Identify which cell holds the provided text, then report its [X, Y] central coordinate. 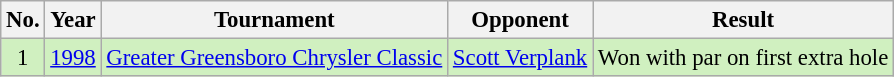
Result [744, 20]
1998 [73, 58]
Greater Greensboro Chrysler Classic [274, 58]
No. [23, 20]
Won with par on first extra hole [744, 58]
1 [23, 58]
Opponent [520, 20]
Scott Verplank [520, 58]
Tournament [274, 20]
Year [73, 20]
